Pinpoint the cell where the given text exists, returning its [X, Y] midpoint coordinate. 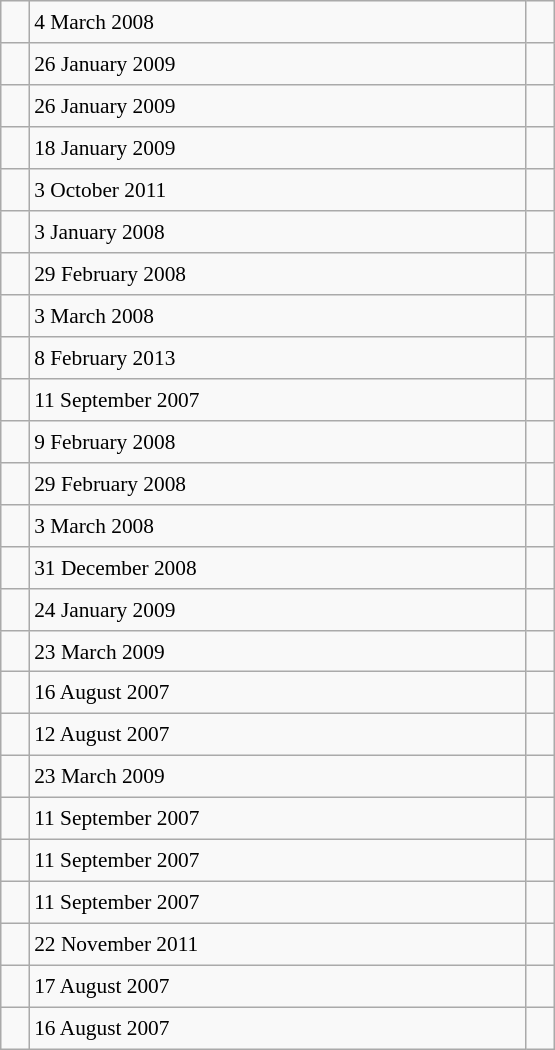
17 August 2007 [278, 986]
12 August 2007 [278, 735]
8 February 2013 [278, 358]
22 November 2011 [278, 945]
4 March 2008 [278, 22]
3 October 2011 [278, 190]
3 January 2008 [278, 232]
24 January 2009 [278, 609]
18 January 2009 [278, 148]
31 December 2008 [278, 567]
9 February 2008 [278, 441]
